Pinpoint the cell where the given text exists, returning its [x, y] midpoint coordinate. 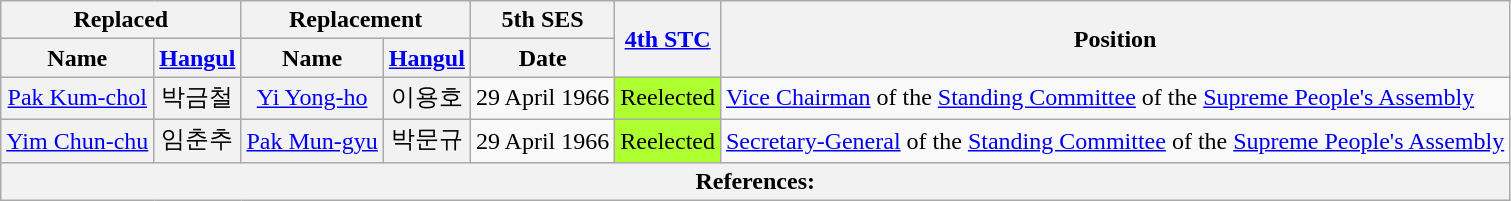
Yim Chun-chu [78, 140]
Yi Yong-ho [312, 98]
이용호 [426, 98]
Date [542, 58]
박금철 [198, 98]
Pak Kum-chol [78, 98]
Replaced [121, 20]
5th SES [542, 20]
박문규 [426, 140]
References: [756, 181]
4th STC [668, 39]
Vice Chairman of the Standing Committee of the Supreme People's Assembly [1114, 98]
임춘추 [198, 140]
Replacement [356, 20]
Secretary-General of the Standing Committee of the Supreme People's Assembly [1114, 140]
Pak Mun-gyu [312, 140]
Position [1114, 39]
